Detect which cell encompasses the target text, then output its (x, y) center coordinate. 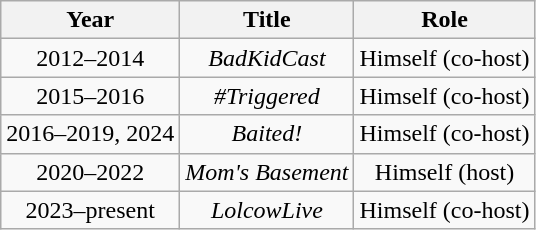
Mom's Basement (267, 172)
Year (90, 20)
LolcowLive (267, 210)
Role (444, 20)
#Triggered (267, 96)
Baited! (267, 134)
2012–2014 (90, 58)
Himself (host) (444, 172)
2020–2022 (90, 172)
2016–2019, 2024 (90, 134)
BadKidCast (267, 58)
2015–2016 (90, 96)
Title (267, 20)
2023–present (90, 210)
